Capture the cell that displays the provided text and extract its [x, y] central coordinate. 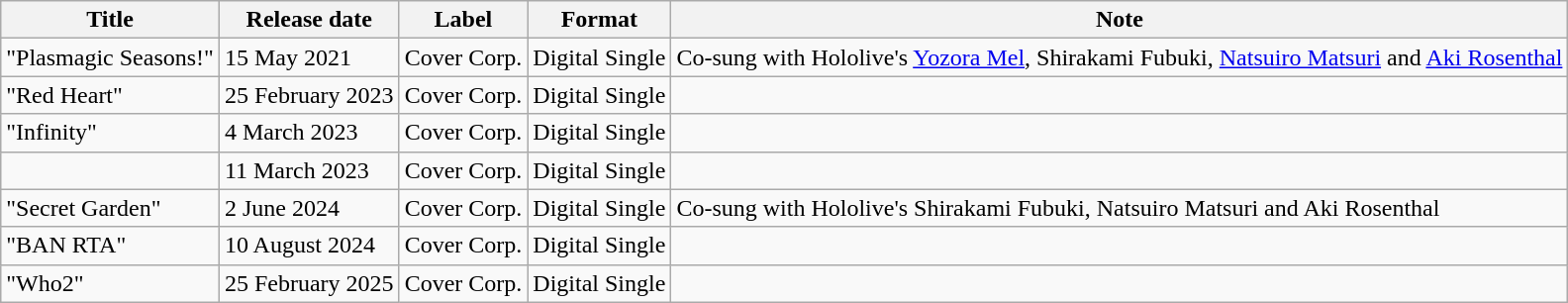
"Plasmagic Seasons!" [111, 57]
Label [463, 20]
Release date [309, 20]
Title [111, 20]
"Who2" [111, 283]
"Infinity" [111, 133]
Co-sung with Hololive's Yozora Mel, Shirakami Fubuki, Natsuiro Matsuri and Aki Rosenthal [1120, 57]
"BAN RTA" [111, 246]
"Secret Garden" [111, 208]
11 March 2023 [309, 170]
Note [1120, 20]
Format [600, 20]
Co-sung with Hololive's Shirakami Fubuki, Natsuiro Matsuri and Aki Rosenthal [1120, 208]
"Red Heart" [111, 95]
4 March 2023 [309, 133]
2 June 2024 [309, 208]
10 August 2024 [309, 246]
25 February 2025 [309, 283]
15 May 2021 [309, 57]
25 February 2023 [309, 95]
